Return (x, y) of the center of cell containing provided text 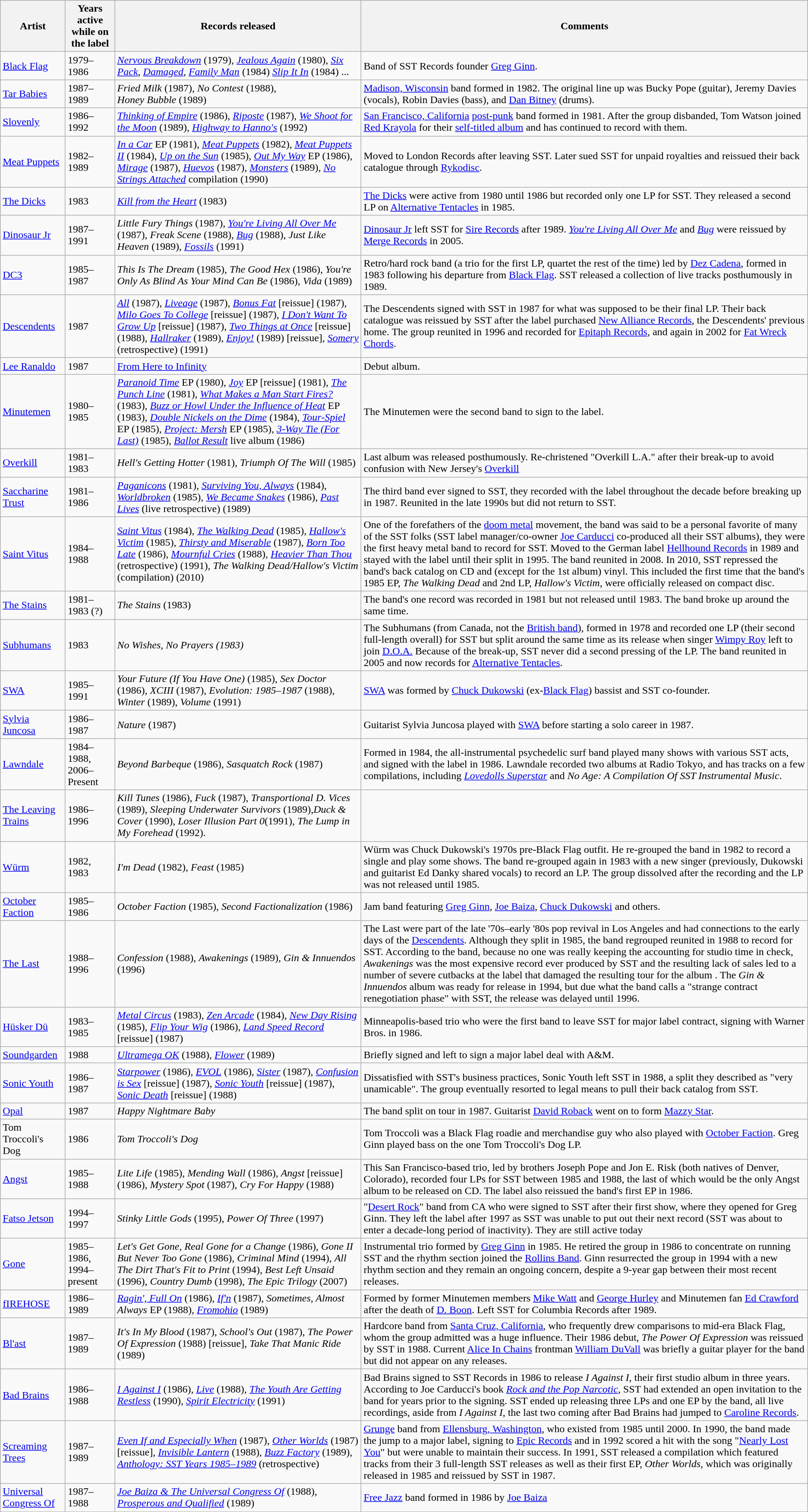
Bl'ast (33, 1343)
1988–1996 (90, 964)
1986–1989 (90, 1304)
Screaming Trees (33, 1452)
1983–1985 (90, 1027)
Minutemen (33, 412)
Descendents (33, 326)
1987–1988 (90, 1498)
The Stains (1983) (238, 606)
Bad Brains (33, 1395)
This Is The Dream (1985), The Good Hex (1986), You're Only As Blind As Your Mind Can Be (1986), Vida (1989) (238, 275)
Paganicons (1981), Surviving You, Always (1984), Worldbroken (1985), We Became Snakes (1986), Past Lives (live retrospective) (1989) (238, 497)
Dinosaur Jr left SST for Sire Records after 1989. You're Living All Over Me and Bug were reissued by Merge Records in 2005. (584, 235)
fIREHOSE (33, 1304)
Thinking of Empire (1986), Riposte (1987), We Shoot for the Moon (1989), Highway to Hanno's (1992) (238, 122)
1985–1991 (90, 691)
Metal Circus (1983), Zen Arcade (1984), New Day Rising (1985), Flip Your Wig (1986), Land Speed Record [reissue] (1987) (238, 1027)
1986–1992 (90, 122)
Starpower (1986), EVOL (1986), Sister (1987), Confusion is Sex [reissue] (1987), Sonic Youth [reissue] (1987), Sonic Death [reissue] (1988) (238, 1083)
Angst (33, 1179)
The Leaving Trains (33, 815)
Ultramega OK (1988), Flower (1989) (238, 1055)
1984–1988, 2006–Present (90, 764)
The Dicks (33, 201)
Happy Nightmare Baby (238, 1111)
1982, 1983 (90, 867)
Ragin', Full On (1986), If'n (1987), Sometimes, Almost Always EP (1988), Fromohio (1989) (238, 1304)
Saint Vitus (33, 554)
Minneapolis-based trio who were the first band to leave SST for major label contract, signing with Warner Bros. in 1986. (584, 1027)
Lee Ranaldo (33, 366)
SWA (33, 691)
Sylvia Juncosa (33, 725)
I'm Dead (1982), Feast (1985) (238, 867)
Last album was released posthumously. Re-christened "Overkill L.A." after their break-up to avoid confusion with New Jersey's Overkill (584, 462)
Tar Babies (33, 94)
Fatso Jetson (33, 1219)
Fried Milk (1987), No Contest (1988),Honey Bubble (1989) (238, 94)
Lite Life (1985), Mending Wall (1986), Angst [reissue] (1986), Mystery Spot (1987), Cry For Happy (1988) (238, 1179)
I Against I (1986), Live (1988), The Youth Are Getting Restless (1990), Spirit Electricity (1991) (238, 1395)
1981–1983 (?) (90, 606)
Band of SST Records founder Greg Ginn. (584, 66)
The Minutemen were the second band to sign to the label. (584, 412)
Black Flag (33, 66)
1994–1997 (90, 1219)
Moved to London Records after leaving SST. Later sued SST for unpaid royalties and reissued their back catalogue through Rykodisc. (584, 161)
Nervous Breakdown (1979), Jealous Again (1980), Six Pack, Damaged, Family Man (1984) Slip It In (1984) ... (238, 66)
1985–1986, 1994–present (90, 1264)
1982–1989 (90, 161)
October Faction (33, 907)
Gone (33, 1264)
1980–1985 (90, 412)
1979–1986 (90, 66)
1984–1988 (90, 554)
SWA was formed by Chuck Dukowski (ex-Black Flag) bassist and SST co-founder. (584, 691)
Opal (33, 1111)
Joe Baiza & The Universal Congress Of (1988), Prosperous and Qualified (1989) (238, 1498)
1985–1986 (90, 907)
1985–1987 (90, 275)
Hüsker Dü (33, 1027)
Hell's Getting Hotter (1981), Triumph Of The Will (1985) (238, 462)
1981–1986 (90, 497)
Subhumans (33, 645)
Sonic Youth (33, 1083)
Free Jazz band formed in 1986 by Joe Baiza (584, 1498)
The Stains (33, 606)
From Here to Infinity (238, 366)
Meat Puppets (33, 161)
Universal Congress Of (33, 1498)
Stinky Little Gods (1995), Power Of Three (1997) (238, 1219)
1981–1983 (90, 462)
The band's one record was recorded in 1981 but not released until 1983. The band broke up around the same time. (584, 606)
1985–1988 (90, 1179)
Kill from the Heart (1983) (238, 201)
No Wishes, No Prayers (1983) (238, 645)
It's In My Blood (1987), School's Out (1987), The Power Of Expression (1988) [reissue], Take That Manic Ride (1989) (238, 1343)
Jam band featuring Greg Ginn, Joe Baiza, Chuck Dukowski and others. (584, 907)
Debut album. (584, 366)
1986–1988 (90, 1395)
Guitarist Sylvia Juncosa played with SWA before starting a solo career in 1987. (584, 725)
Beyond Barbeque (1986), Sasquatch Rock (1987) (238, 764)
Your Future (If You Have One) (1985), Sex Doctor (1986), XCIII (1987), Evolution: 1985–1987 (1988), Winter (1989), Volume (1991) (238, 691)
Artist (33, 26)
Nature (1987) (238, 725)
Soundgarden (33, 1055)
Slovenly (33, 122)
Overkill (33, 462)
The Dicks were active from 1980 until 1986 but recorded only one LP for SST. They released a second LP on Alternative Tentacles in 1985. (584, 201)
DC3 (33, 275)
Years active while on the label (90, 26)
October Faction (1985), Second Factionalization (1986) (238, 907)
Würm (33, 867)
Confession (1988), Awakenings (1989), Gin & Innuendos (1996) (238, 964)
The band split on tour in 1987. Guitarist David Roback went on to form Mazzy Star. (584, 1111)
1987–1991 (90, 235)
1988 (90, 1055)
1986–1996 (90, 815)
Little Fury Things (1987), You're Living All Over Me (1987), Freak Scene (1988), Bug (1988), Just Like Heaven (1989), Fossils (1991) (238, 235)
Records released (238, 26)
Briefly signed and left to sign a major label deal with A&M. (584, 1055)
Saccharine Trust (33, 497)
The Last (33, 964)
Lawndale (33, 764)
Dinosaur Jr (33, 235)
1986 (90, 1139)
Comments (584, 26)
